Scan for the cell matching the given text and deliver its [x, y] coordinate at center. 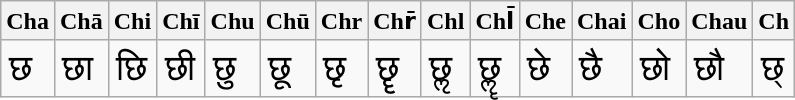
छि [132, 68]
छॢ [445, 68]
छ् [774, 68]
छा [81, 68]
Ch [774, 21]
छै [602, 68]
Chr [341, 21]
Chr̄ [395, 21]
Che [545, 21]
Cho [659, 21]
Chī [181, 21]
छु [232, 68]
छू [288, 68]
छी [181, 68]
छे [545, 68]
Chi [132, 21]
Chū [288, 21]
छॄ [395, 68]
छृ [341, 68]
Chā [81, 21]
छ [28, 68]
Chai [602, 21]
Chl̄ [494, 21]
Chu [232, 21]
Chau [720, 21]
छौ [720, 68]
छॣ [494, 68]
Cha [28, 21]
Chl [445, 21]
छो [659, 68]
